Search for the cell housing the specified text and yield its [x, y] center coordinate. 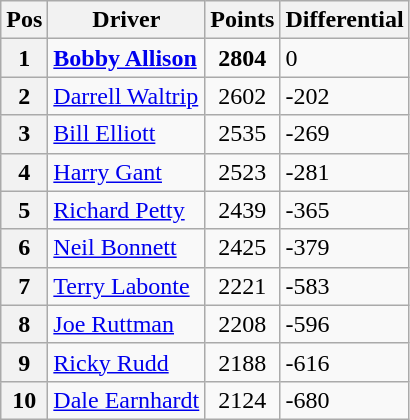
Neil Bonnett [126, 248]
Terry Labonte [126, 286]
-616 [344, 362]
9 [24, 362]
2208 [242, 324]
-269 [344, 134]
-281 [344, 172]
Bill Elliott [126, 134]
2523 [242, 172]
Driver [126, 20]
2 [24, 96]
8 [24, 324]
Pos [24, 20]
3 [24, 134]
Dale Earnhardt [126, 400]
Harry Gant [126, 172]
-202 [344, 96]
-596 [344, 324]
2188 [242, 362]
2124 [242, 400]
-680 [344, 400]
2535 [242, 134]
4 [24, 172]
-583 [344, 286]
Darrell Waltrip [126, 96]
Differential [344, 20]
6 [24, 248]
10 [24, 400]
2221 [242, 286]
Richard Petty [126, 210]
Ricky Rudd [126, 362]
7 [24, 286]
2602 [242, 96]
-379 [344, 248]
2804 [242, 58]
5 [24, 210]
0 [344, 58]
2439 [242, 210]
Points [242, 20]
2425 [242, 248]
Bobby Allison [126, 58]
Joe Ruttman [126, 324]
1 [24, 58]
-365 [344, 210]
